Find where the given text appears and provide that cell's center as (X, Y) coordinate. 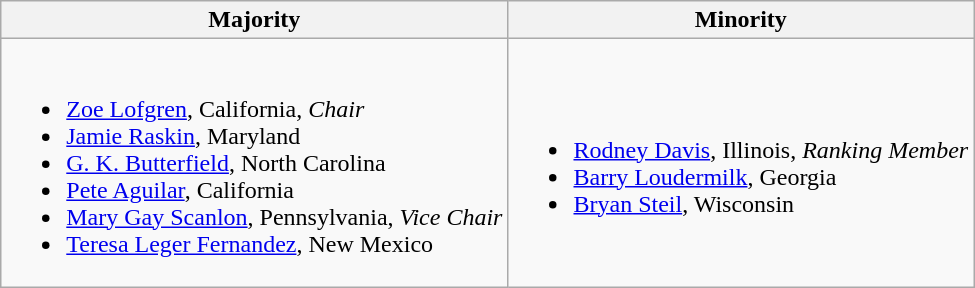
Rodney Davis, Illinois, Ranking MemberBarry Loudermilk, GeorgiaBryan Steil, Wisconsin (741, 163)
Majority (254, 20)
Minority (741, 20)
